Detect which cell encompasses the target text, then output its (X, Y) center coordinate. 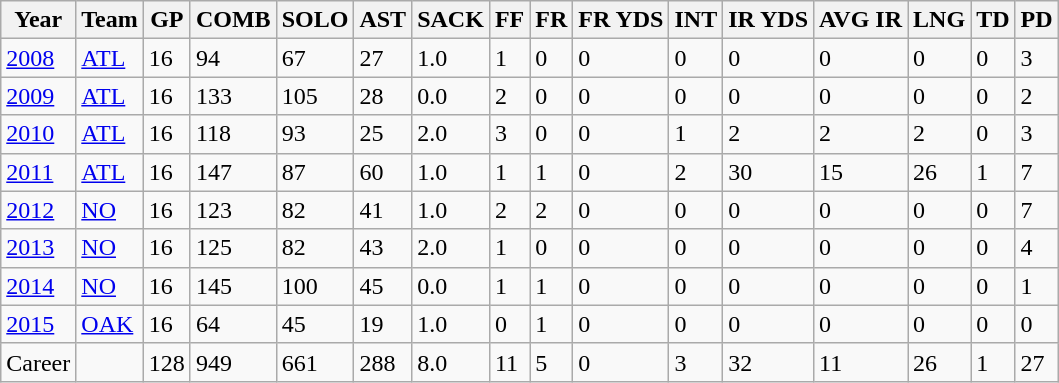
Year (38, 20)
30 (768, 172)
128 (166, 362)
100 (315, 286)
AVG IR (861, 20)
147 (233, 172)
2010 (38, 134)
2011 (38, 172)
FR YDS (621, 20)
94 (233, 58)
5 (552, 362)
2009 (38, 96)
105 (315, 96)
145 (233, 286)
Career (38, 362)
PD (1036, 20)
TD (993, 20)
FF (509, 20)
SACK (451, 20)
41 (383, 210)
COMB (233, 20)
GP (166, 20)
43 (383, 248)
SOLO (315, 20)
8.0 (451, 362)
INT (696, 20)
2015 (38, 324)
IR YDS (768, 20)
32 (768, 362)
2014 (38, 286)
OAK (110, 324)
15 (861, 172)
93 (315, 134)
661 (315, 362)
288 (383, 362)
2008 (38, 58)
Team (110, 20)
28 (383, 96)
118 (233, 134)
60 (383, 172)
25 (383, 134)
FR (552, 20)
LNG (940, 20)
4 (1036, 248)
2012 (38, 210)
123 (233, 210)
64 (233, 324)
133 (233, 96)
AST (383, 20)
19 (383, 324)
125 (233, 248)
2013 (38, 248)
67 (315, 58)
87 (315, 172)
949 (233, 362)
